Return [x, y] of the center of cell containing provided text 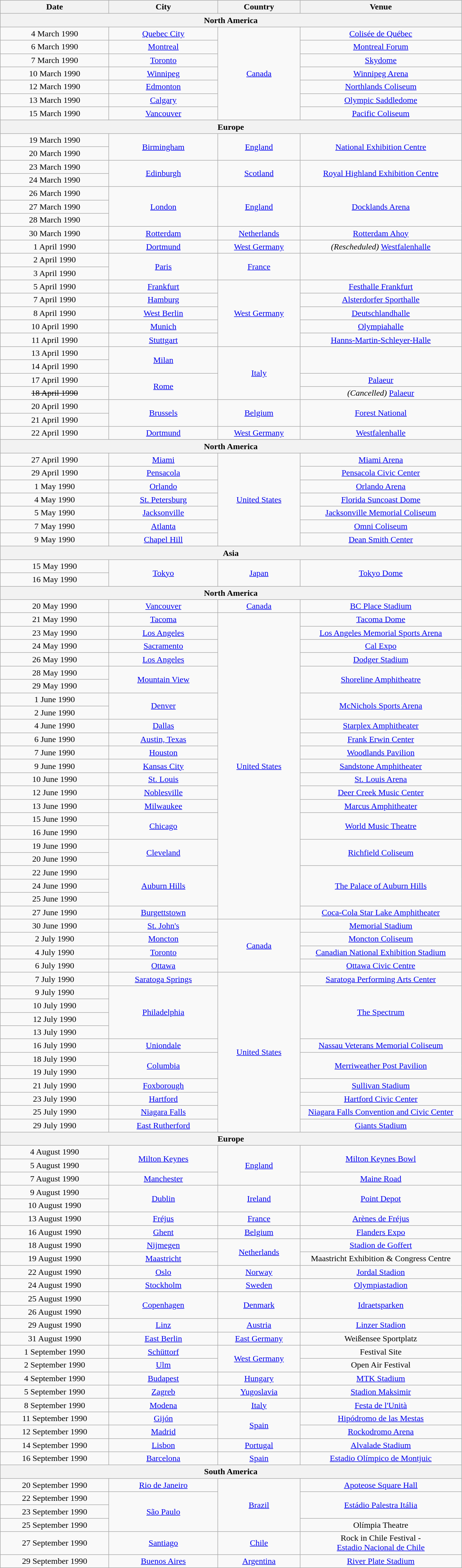
Philadelphia [164, 1012]
Argentina [259, 1561]
(Rescheduled) Westfalenhalle [381, 247]
25 June 1990 [55, 899]
St. John's [164, 926]
24 August 1990 [55, 1285]
13 July 1990 [55, 1032]
18 April 1990 [55, 393]
20 June 1990 [55, 859]
4 March 1990 [55, 34]
8 April 1990 [55, 313]
1 May 1990 [55, 486]
29 July 1990 [55, 1125]
Northlands Coliseum [381, 87]
3 April 1990 [55, 273]
Olímpia Theatre [381, 1525]
National Exhibition Centre [381, 147]
Festhalle Frankfurt [381, 287]
2 June 1990 [55, 713]
Ulm [164, 1365]
4 May 1990 [55, 500]
13 March 1990 [55, 100]
Arènes de Fréjus [381, 1219]
Skydome [381, 60]
Shoreline Amphitheatre [381, 679]
Madrid [164, 1432]
Oslo [164, 1272]
South America [231, 1472]
Rockodromo Arena [381, 1432]
14 April 1990 [55, 366]
Austria [259, 1325]
Ottawa Civic Centre [381, 966]
Hanns-Martin-Schleyer-Halle [381, 340]
Sweden [259, 1285]
Milan [164, 360]
Rotterdam [164, 233]
Maastricht Exhibition & Congress Centre [381, 1259]
20 March 1990 [55, 153]
7 March 1990 [55, 60]
St. Petersburg [164, 500]
(Cancelled) Palaeur [381, 393]
Hipódromo de las Mestas [381, 1418]
Schüttorf [164, 1352]
19 March 1990 [55, 140]
22 June 1990 [55, 873]
9 August 1990 [55, 1192]
Idraetsparken [381, 1305]
10 July 1990 [55, 1005]
Date [55, 7]
12 July 1990 [55, 1019]
Cleveland [164, 853]
Munich [164, 326]
Sacramento [164, 646]
Santiago [164, 1543]
East Germany [259, 1339]
Alsterdorfer Sporthalle [381, 300]
BC Place Stadium [381, 606]
10 June 1990 [55, 779]
7 July 1990 [55, 979]
18 August 1990 [55, 1245]
Copenhagen [164, 1305]
Jacksonville Memorial Coliseum [381, 513]
Brazil [259, 1505]
Linzer Stadion [381, 1325]
24 March 1990 [55, 180]
Miami [164, 460]
Lisbon [164, 1445]
Noblesville [164, 792]
Tacoma Dome [381, 620]
2 April 1990 [55, 260]
Festival Site [381, 1352]
Niagara Falls Convention and Civic Center [381, 1112]
Stadion Maksimir [381, 1392]
Docklands Arena [381, 207]
Japan [259, 573]
City [164, 7]
16 May 1990 [55, 579]
Flanders Expo [381, 1232]
13 August 1990 [55, 1219]
Ottawa [164, 966]
Pacific Coliseum [381, 113]
26 March 1990 [55, 193]
27 September 1990 [55, 1543]
27 March 1990 [55, 207]
31 August 1990 [55, 1339]
Rotterdam Ahoy [381, 233]
Frank Erwin Center [381, 739]
24 June 1990 [55, 886]
Richfield Coliseum [381, 853]
Pensacola Civic Center [381, 473]
30 March 1990 [55, 233]
Forest National [381, 413]
MTK Stadium [381, 1378]
15 May 1990 [55, 566]
4 July 1990 [55, 952]
Tacoma [164, 620]
1 September 1990 [55, 1352]
29 August 1990 [55, 1325]
Stuttgart [164, 340]
Denver [164, 706]
Hartford Civic Center [381, 1099]
São Paulo [164, 1512]
Hamburg [164, 300]
Mountain View [164, 679]
22 April 1990 [55, 433]
Venue [381, 7]
23 July 1990 [55, 1099]
Auburn Hills [164, 886]
2 September 1990 [55, 1365]
Royal Highland Exhibition Centre [381, 174]
4 June 1990 [55, 726]
Edmonton [164, 87]
16 August 1990 [55, 1232]
23 March 1990 [55, 167]
26 August 1990 [55, 1312]
29 September 1990 [55, 1561]
McNichols Sports Arena [381, 706]
Olympiastadion [381, 1285]
Sandstone Amphitheater [381, 766]
St. Louis Arena [381, 779]
Maastricht [164, 1259]
Olympiahalle [381, 326]
London [164, 207]
Westfalenhalle [381, 433]
Saratoga Springs [164, 979]
30 June 1990 [55, 926]
East Rutherford [164, 1125]
22 September 1990 [55, 1498]
Birmingham [164, 147]
Brussels [164, 413]
21 July 1990 [55, 1086]
11 April 1990 [55, 340]
Edinburgh [164, 174]
Milton Keynes Bowl [381, 1159]
Moncton [164, 939]
Paris [164, 267]
1 April 1990 [55, 247]
Apoteose Square Hall [381, 1485]
World Music Theatre [381, 826]
Weißensee Sportplatz [381, 1339]
Milton Keynes [164, 1159]
Ireland [259, 1199]
Coca-Cola Star Lake Amphitheater [381, 912]
Miami Arena [381, 460]
Giants Stadium [381, 1125]
16 September 1990 [55, 1458]
15 June 1990 [55, 819]
4 August 1990 [55, 1152]
23 September 1990 [55, 1512]
Omni Coliseum [381, 526]
14 September 1990 [55, 1445]
7 April 1990 [55, 300]
Ghent [164, 1232]
Milwaukee [164, 806]
Deutschlandhalle [381, 313]
Montreal [164, 47]
Yugoslavia [259, 1392]
Fréjus [164, 1219]
Frankfurt [164, 287]
2 July 1990 [55, 939]
Alvalade Stadium [381, 1445]
Niagara Falls [164, 1112]
19 June 1990 [55, 846]
Winnipeg [164, 73]
24 May 1990 [55, 646]
28 March 1990 [55, 220]
6 March 1990 [55, 47]
The Spectrum [381, 1012]
Deer Creek Music Center [381, 792]
Linz [164, 1325]
16 June 1990 [55, 833]
Dodger Stadium [381, 659]
17 April 1990 [55, 380]
19 August 1990 [55, 1259]
Burgettstown [164, 912]
25 August 1990 [55, 1299]
Rio de Janeiro [164, 1485]
Austin, Texas [164, 739]
Dean Smith Center [381, 539]
26 May 1990 [55, 659]
7 May 1990 [55, 526]
10 March 1990 [55, 73]
Orlando Arena [381, 486]
11 September 1990 [55, 1418]
Starplex Amphitheater [381, 726]
18 July 1990 [55, 1059]
25 September 1990 [55, 1525]
Foxborough [164, 1086]
East Berlin [164, 1339]
Asia [231, 553]
Portugal [259, 1445]
Woodlands Pavilion [381, 753]
Pensacola [164, 473]
23 May 1990 [55, 633]
Rome [164, 386]
Modena [164, 1405]
9 July 1990 [55, 992]
22 August 1990 [55, 1272]
Tokyo [164, 573]
Manchester [164, 1179]
5 September 1990 [55, 1392]
20 April 1990 [55, 407]
Chile [259, 1543]
Scotland [259, 174]
Columbia [164, 1066]
12 March 1990 [55, 87]
Open Air Festival [381, 1365]
Hungary [259, 1378]
Atlanta [164, 526]
10 August 1990 [55, 1205]
10 April 1990 [55, 326]
St. Louis [164, 779]
Jordal Stadion [381, 1272]
4 September 1990 [55, 1378]
27 June 1990 [55, 912]
6 July 1990 [55, 966]
Maine Road [381, 1179]
Dublin [164, 1199]
29 April 1990 [55, 473]
Stadion de Goffert [381, 1245]
Florida Suncoast Dome [381, 500]
Barcelona [164, 1458]
13 June 1990 [55, 806]
Saratoga Performing Arts Center [381, 979]
16 July 1990 [55, 1046]
20 May 1990 [55, 606]
Hartford [164, 1099]
Orlando [164, 486]
Zagreb [164, 1392]
Memorial Stadium [381, 926]
Kansas City [164, 766]
Palaeur [381, 380]
Estádio Palestra Itália [381, 1505]
Cal Expo [381, 646]
Nijmegen [164, 1245]
9 May 1990 [55, 539]
7 August 1990 [55, 1179]
Jacksonville [164, 513]
13 April 1990 [55, 353]
Canadian National Exhibition Stadium [381, 952]
Moncton Coliseum [381, 939]
9 June 1990 [55, 766]
27 April 1990 [55, 460]
Country [259, 7]
21 April 1990 [55, 420]
Festa de l'Unità [381, 1405]
Stockholm [164, 1285]
Olympic Saddledome [381, 100]
Calgary [164, 100]
Tokyo Dome [381, 573]
21 May 1990 [55, 620]
Dallas [164, 726]
Estadio Olímpico de Montjuic [381, 1458]
Los Angeles Memorial Sports Arena [381, 633]
River Plate Stadium [381, 1561]
12 September 1990 [55, 1432]
5 April 1990 [55, 287]
Houston [164, 753]
15 March 1990 [55, 113]
8 September 1990 [55, 1405]
25 July 1990 [55, 1112]
West Berlin [164, 313]
20 September 1990 [55, 1485]
29 May 1990 [55, 686]
Nassau Veterans Memorial Coliseum [381, 1046]
Rock in Chile Festival -Estadio Nacional de Chile [381, 1543]
Uniondale [164, 1046]
Sullivan Stadium [381, 1086]
5 May 1990 [55, 513]
Merriweather Post Pavilion [381, 1066]
Denmark [259, 1305]
Chicago [164, 826]
Gijón [164, 1418]
5 August 1990 [55, 1165]
Buenos Aires [164, 1561]
28 May 1990 [55, 673]
Budapest [164, 1378]
Quebec City [164, 34]
Norway [259, 1272]
12 June 1990 [55, 792]
Montreal Forum [381, 47]
7 June 1990 [55, 753]
19 July 1990 [55, 1072]
Colisée de Québec [381, 34]
Winnipeg Arena [381, 73]
Marcus Amphitheater [381, 806]
1 June 1990 [55, 699]
Chapel Hill [164, 539]
The Palace of Auburn Hills [381, 886]
6 June 1990 [55, 739]
Point Depot [381, 1199]
